Provide the [x, y] coordinate of the cell's center where the given text is located.  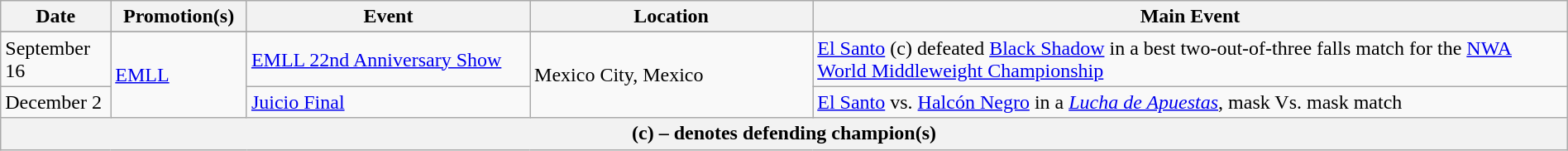
Event [388, 17]
Main Event [1191, 17]
(c) – denotes defending champion(s) [784, 134]
EMLL [179, 75]
Location [672, 17]
September 16 [56, 60]
December 2 [56, 102]
EMLL 22nd Anniversary Show [388, 60]
Mexico City, Mexico [672, 75]
Juicio Final [388, 102]
El Santo (c) defeated Black Shadow in a best two-out-of-three falls match for the NWA World Middleweight Championship [1191, 60]
Promotion(s) [179, 17]
El Santo vs. Halcón Negro in a Lucha de Apuestas, mask Vs. mask match [1191, 102]
Date [56, 17]
